Determine the (X, Y) coordinate at the center of the cell enclosing the given text.  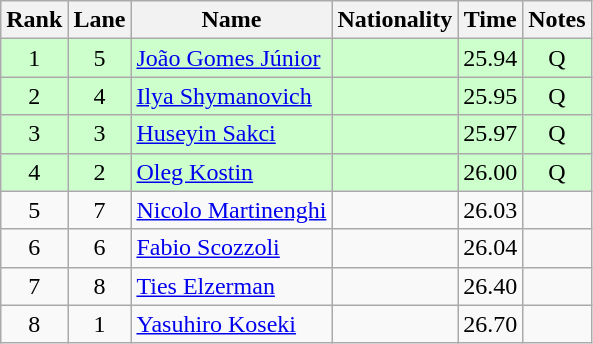
25.94 (490, 58)
Time (490, 20)
Ilya Shymanovich (232, 96)
25.95 (490, 96)
Name (232, 20)
26.70 (490, 324)
Ties Elzerman (232, 286)
Notes (557, 20)
Yasuhiro Koseki (232, 324)
Huseyin Sakci (232, 134)
Nationality (395, 20)
João Gomes Júnior (232, 58)
Lane (100, 20)
Fabio Scozzoli (232, 248)
Nicolo Martinenghi (232, 210)
26.03 (490, 210)
26.00 (490, 172)
25.97 (490, 134)
Oleg Kostin (232, 172)
26.04 (490, 248)
26.40 (490, 286)
Rank (34, 20)
